Capture the cell that displays the provided text and extract its (X, Y) central coordinate. 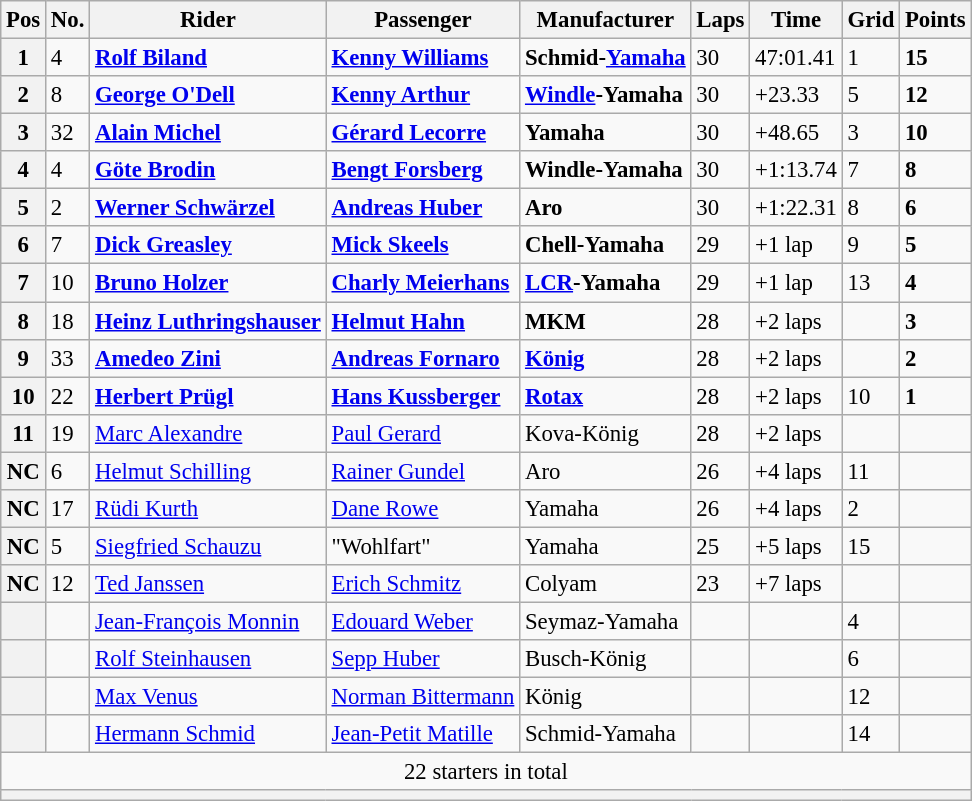
Laps (720, 20)
+1:22.31 (796, 208)
Rüdi Kurth (208, 509)
Bengt Forsberg (422, 170)
Max Venus (208, 697)
Amedeo Zini (208, 358)
13 (870, 283)
Rotax (606, 396)
25 (720, 546)
Heinz Luthringshauser (208, 321)
32 (68, 133)
Sepp Huber (422, 659)
Pos (24, 20)
Dane Rowe (422, 509)
Herbert Prügl (208, 396)
Kenny Williams (422, 58)
Göte Brodin (208, 170)
19 (68, 433)
Rider (208, 20)
Hans Kussberger (422, 396)
Werner Schwärzel (208, 208)
Seymaz-Yamaha (606, 621)
Paul Gerard (422, 433)
Andreas Fornaro (422, 358)
Passenger (422, 20)
33 (68, 358)
18 (68, 321)
Marc Alexandre (208, 433)
47:01.41 (796, 58)
Bruno Holzer (208, 283)
Helmut Schilling (208, 471)
"Wohlfart" (422, 546)
Kova-König (606, 433)
Andreas Huber (422, 208)
Edouard Weber (422, 621)
Points (936, 20)
+23.33 (796, 95)
Mick Skeels (422, 245)
Rolf Biland (208, 58)
Jean-François Monnin (208, 621)
23 (720, 584)
Ted Janssen (208, 584)
Siegfried Schauzu (208, 546)
Rainer Gundel (422, 471)
Jean-Petit Matille (422, 734)
22 starters in total (486, 772)
Rolf Steinhausen (208, 659)
Kenny Arthur (422, 95)
Colyam (606, 584)
Chell-Yamaha (606, 245)
No. (68, 20)
MKM (606, 321)
14 (870, 734)
Erich Schmitz (422, 584)
+48.65 (796, 133)
Time (796, 20)
17 (68, 509)
Grid (870, 20)
Norman Bittermann (422, 697)
LCR-Yamaha (606, 283)
Dick Greasley (208, 245)
22 (68, 396)
Gérard Lecorre (422, 133)
+5 laps (796, 546)
George O'Dell (208, 95)
Charly Meierhans (422, 283)
+7 laps (796, 584)
Helmut Hahn (422, 321)
Alain Michel (208, 133)
Busch-König (606, 659)
Hermann Schmid (208, 734)
+1:13.74 (796, 170)
Manufacturer (606, 20)
